Scan for the cell matching the given text and deliver its (x, y) coordinate at center. 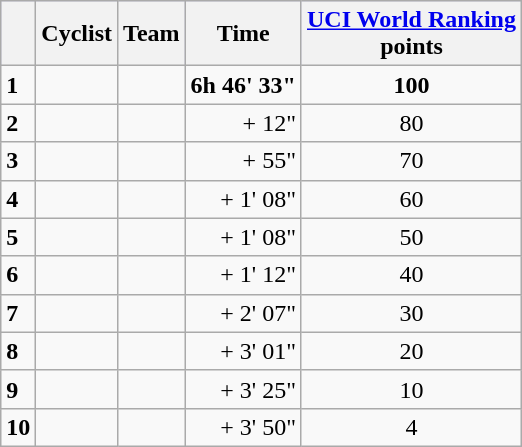
30 (411, 313)
80 (411, 123)
8 (18, 351)
+ 2' 07" (243, 313)
+ 12" (243, 123)
6h 46' 33" (243, 85)
UCI World Rankingpoints (411, 34)
6 (18, 275)
70 (411, 161)
9 (18, 389)
2 (18, 123)
+ 1' 12" (243, 275)
3 (18, 161)
+ 55" (243, 161)
+ 3' 50" (243, 427)
40 (411, 275)
Time (243, 34)
7 (18, 313)
Cyclist (77, 34)
Team (152, 34)
+ 3' 01" (243, 351)
1 (18, 85)
100 (411, 85)
50 (411, 237)
+ 3' 25" (243, 389)
60 (411, 199)
5 (18, 237)
20 (411, 351)
